Detect which cell encompasses the target text, then output its (x, y) center coordinate. 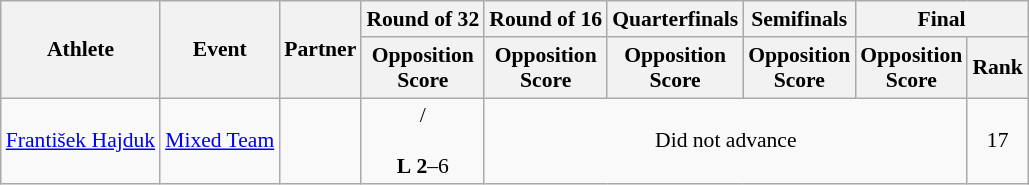
/ L 2–6 (422, 142)
Final (942, 19)
Did not advance (726, 142)
Partner (320, 50)
Semifinals (799, 19)
Round of 32 (422, 19)
František Hajduk (80, 142)
17 (998, 142)
Athlete (80, 50)
Event (220, 50)
Quarterfinals (675, 19)
Mixed Team (220, 142)
Round of 16 (546, 19)
Rank (998, 68)
